Locate the cell with the specified text and output its (x, y) center coordinate. 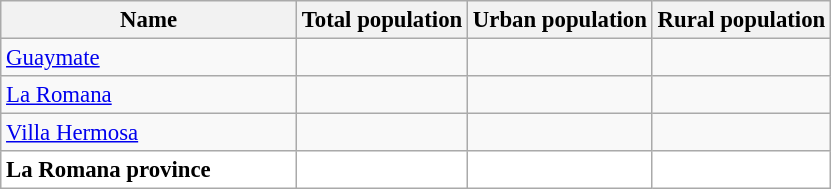
Rural population (741, 20)
La Romana province (149, 170)
Villa Hermosa (149, 133)
La Romana (149, 95)
Guaymate (149, 58)
Name (149, 20)
Urban population (560, 20)
Total population (382, 20)
